Capture the cell that displays the provided text and extract its (X, Y) central coordinate. 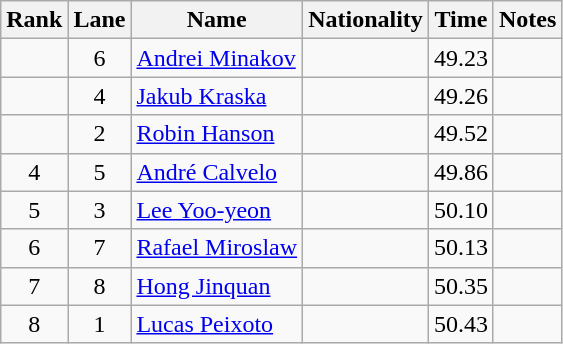
1 (100, 324)
Rank (34, 20)
Rafael Miroslaw (217, 248)
50.13 (460, 248)
Time (460, 20)
50.43 (460, 324)
André Calvelo (217, 172)
Lane (100, 20)
Lee Yoo-yeon (217, 210)
50.10 (460, 210)
49.23 (460, 58)
3 (100, 210)
Andrei Minakov (217, 58)
Nationality (366, 20)
49.52 (460, 134)
2 (100, 134)
Notes (527, 20)
49.26 (460, 96)
Lucas Peixoto (217, 324)
Robin Hanson (217, 134)
Hong Jinquan (217, 286)
49.86 (460, 172)
Name (217, 20)
Jakub Kraska (217, 96)
50.35 (460, 286)
